Output the (X, Y) coordinate of the center of the cell containing the given text.  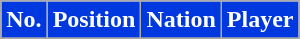
Nation (181, 20)
Player (260, 20)
Position (94, 20)
No. (24, 20)
